Return the [x, y] coordinate for the center point of the cell that contains the specified text.  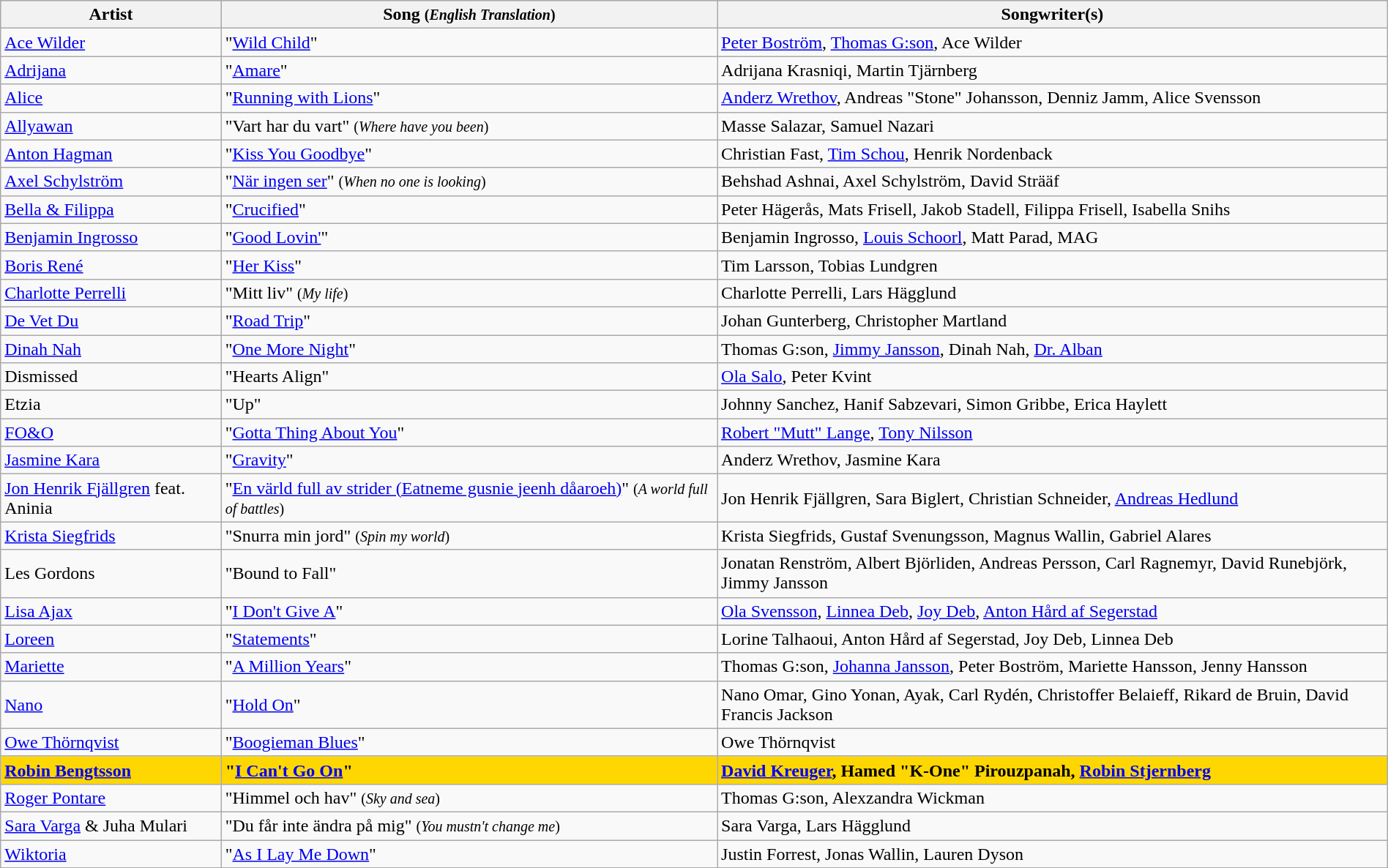
"Vart har du vart" (Where have you been) [469, 126]
Thomas G:son, Jimmy Jansson, Dinah Nah, Dr. Alban [1053, 349]
"Road Trip" [469, 321]
Anton Hagman [111, 154]
Jon Henrik Fjällgren feat. Aninia [111, 498]
"Himmel och hav" (Sky and sea) [469, 798]
Songwriter(s) [1053, 15]
Ace Wilder [111, 42]
"Good Lovin'" [469, 237]
Robert "Mutt" Lange, Tony Nilsson [1053, 433]
Behshad Ashnai, Axel Schylström, David Strääf [1053, 182]
Masse Salazar, Samuel Nazari [1053, 126]
"Up" [469, 405]
Anderz Wrethov, Andreas "Stone" Johansson, Denniz Jamm, Alice Svensson [1053, 98]
"Kiss You Goodbye" [469, 154]
Adrijana [111, 70]
Alice [111, 98]
"I Don't Give A" [469, 611]
Tim Larsson, Tobias Lundgren [1053, 265]
FO&O [111, 433]
Thomas G:son, Johanna Jansson, Peter Boström, Mariette Hansson, Jenny Hansson [1053, 667]
"Snurra min jord" (Spin my world) [469, 536]
"Hearts Align" [469, 377]
"Bound to Fall" [469, 574]
Dismissed [111, 377]
Peter Hägerås, Mats Frisell, Jakob Stadell, Filippa Frisell, Isabella Snihs [1053, 209]
Roger Pontare [111, 798]
Les Gordons [111, 574]
"Crucified" [469, 209]
Krista Siegfrids [111, 536]
"Du får inte ändra på mig" (You mustn't change me) [469, 826]
Etzia [111, 405]
Ola Svensson, Linnea Deb, Joy Deb, Anton Hård af Segerstad [1053, 611]
Christian Fast, Tim Schou, Henrik Nordenback [1053, 154]
Sara Varga, Lars Hägglund [1053, 826]
"I Can't Go On" [469, 770]
Bella & Filippa [111, 209]
Sara Varga & Juha Mulari [111, 826]
"Her Kiss" [469, 265]
"As I Lay Me Down" [469, 854]
Charlotte Perrelli [111, 293]
Anderz Wrethov, Jasmine Kara [1053, 460]
Allyawan [111, 126]
Mariette [111, 667]
David Kreuger, Hamed "K-One" Pirouzpanah, Robin Stjernberg [1053, 770]
"One More Night" [469, 349]
Adrijana Krasniqi, Martin Tjärnberg [1053, 70]
"En värld full av strider (Eatneme gusnie jeenh dåaroeh)" (A world full of battles) [469, 498]
Jasmine Kara [111, 460]
Johan Gunterberg, Christopher Martland [1053, 321]
Johnny Sanchez, Hanif Sabzevari, Simon Gribbe, Erica Haylett [1053, 405]
"När ingen ser" (When no one is looking) [469, 182]
"Boogieman Blues" [469, 742]
Robin Bengtsson [111, 770]
Krista Siegfrids, Gustaf Svenungsson, Magnus Wallin, Gabriel Alares [1053, 536]
Nano Omar, Gino Yonan, Ayak, Carl Rydén, Christoffer Belaieff, Rikard de Bruin, David Francis Jackson [1053, 704]
Axel Schylström [111, 182]
Artist [111, 15]
"Gravity" [469, 460]
Thomas G:son, Alexzandra Wickman [1053, 798]
"Hold On" [469, 704]
Nano [111, 704]
Benjamin Ingrosso [111, 237]
Wiktoria [111, 854]
Peter Boström, Thomas G:son, Ace Wilder [1053, 42]
"A Million Years" [469, 667]
"Amare" [469, 70]
Lisa Ajax [111, 611]
Song (English Translation) [469, 15]
"Gotta Thing About You" [469, 433]
Ola Salo, Peter Kvint [1053, 377]
"Mitt liv" (My life) [469, 293]
Lorine Talhaoui, Anton Hård af Segerstad, Joy Deb, Linnea Deb [1053, 639]
Dinah Nah [111, 349]
Charlotte Perrelli, Lars Hägglund [1053, 293]
Benjamin Ingrosso, Louis Schoorl, Matt Parad, MAG [1053, 237]
"Running with Lions" [469, 98]
De Vet Du [111, 321]
"Wild Child" [469, 42]
Jonatan Renström, Albert Björliden, Andreas Persson, Carl Ragnemyr, David Runebjörk, Jimmy Jansson [1053, 574]
"Statements" [469, 639]
Justin Forrest, Jonas Wallin, Lauren Dyson [1053, 854]
Jon Henrik Fjällgren, Sara Biglert, Christian Schneider, Andreas Hedlund [1053, 498]
Loreen [111, 639]
Boris René [111, 265]
